Return the [x, y] coordinate for the center point of the cell that contains the specified text.  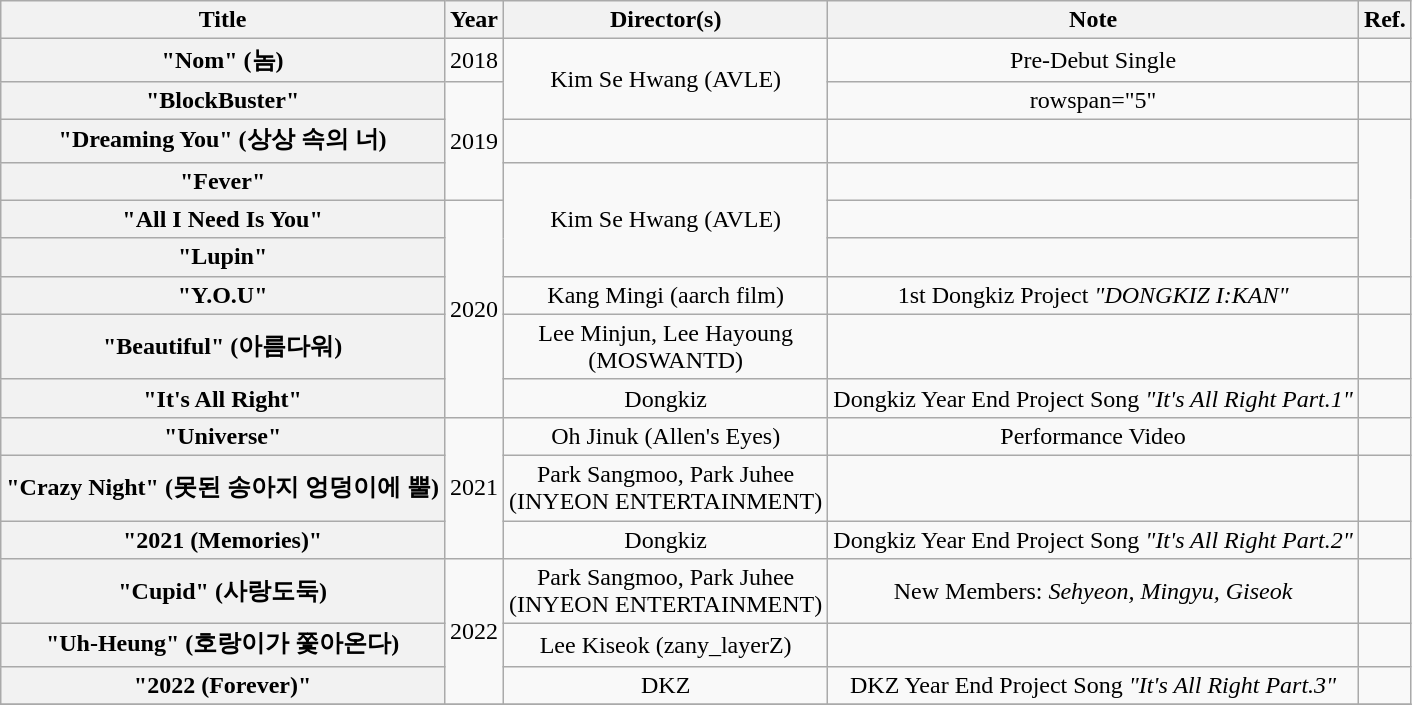
"Cupid" (사랑도둑) [223, 592]
"2022 (Forever)" [223, 685]
2018 [474, 60]
"Dreaming You" (상상 속의 너) [223, 140]
"Beautiful" (아름다워) [223, 346]
"Lupin" [223, 257]
Ref. [1384, 20]
"It's All Right" [223, 398]
Kang Mingi (aarch film) [665, 295]
"BlockBuster" [223, 100]
Pre-Debut Single [1094, 60]
2021 [474, 488]
"Y.O.U" [223, 295]
"2021 (Memories)" [223, 539]
Dongkiz Year End Project Song "It's All Right Part.2" [1094, 539]
Dongkiz Year End Project Song "It's All Right Part.1" [1094, 398]
Performance Video [1094, 436]
1st Dongkiz Project "DONGKIZ I:KAN" [1094, 295]
DKZ Year End Project Song "It's All Right Part.3" [1094, 685]
Director(s) [665, 20]
"All I Need Is You" [223, 219]
New Members: Sehyeon, Mingyu, Giseok [1094, 592]
Note [1094, 20]
2019 [474, 140]
"Uh-Heung" (호랑이가 쫓아온다) [223, 646]
"Universe" [223, 436]
2022 [474, 632]
rowspan="5" [1094, 100]
"Crazy Night" (못된 송아지 엉덩이에 뿔) [223, 488]
DKZ [665, 685]
"Fever" [223, 181]
Lee Kiseok (zany_layerZ) [665, 646]
2020 [474, 308]
Oh Jinuk (Allen's Eyes) [665, 436]
Title [223, 20]
"Nom" (놈) [223, 60]
Lee Minjun, Lee Hayoung(MOSWANTD) [665, 346]
Year [474, 20]
